Output the [X, Y] coordinate of the center of the cell containing the given text.  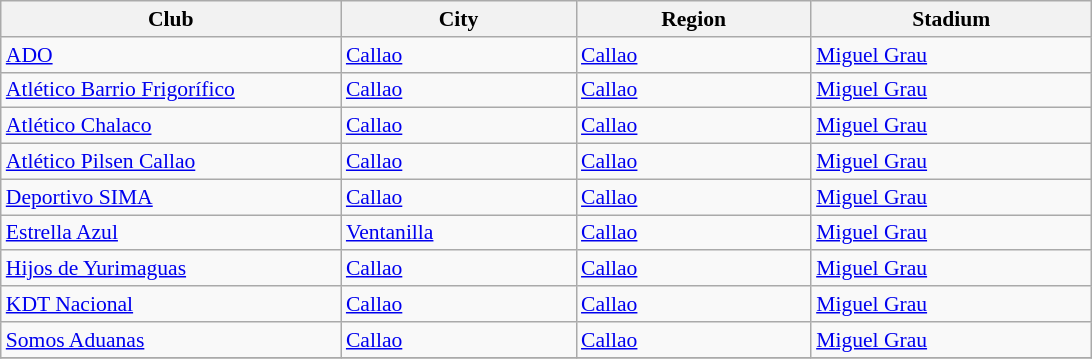
Atlético Barrio Frigorífico [171, 90]
Deportivo SIMA [171, 197]
Club [171, 19]
ADO [171, 55]
Somos Aduanas [171, 340]
Stadium [951, 19]
City [458, 19]
Atlético Chalaco [171, 126]
KDT Nacional [171, 304]
Estrella Azul [171, 233]
Region [694, 19]
Hijos de Yurimaguas [171, 269]
Atlético Pilsen Callao [171, 162]
Ventanilla [458, 233]
